For the text-containing cell, return its midpoint in [x, y] coordinate format. 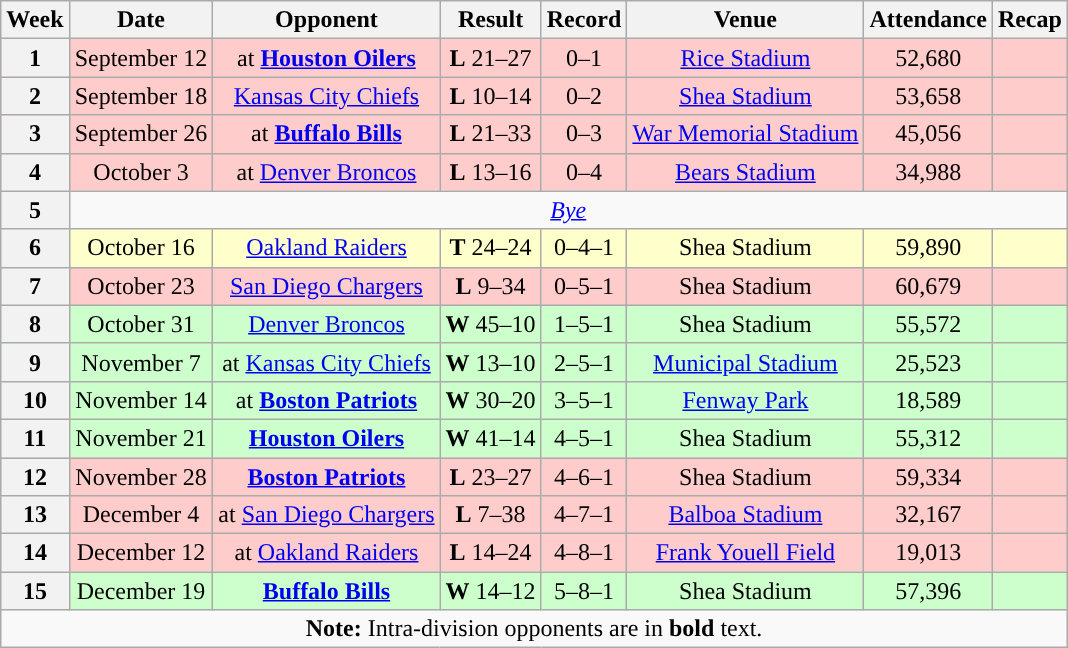
December 19 [141, 591]
at Kansas City Chiefs [326, 362]
Buffalo Bills [326, 591]
55,572 [928, 324]
Result [490, 20]
November 28 [141, 477]
L 23–27 [490, 477]
November 21 [141, 438]
0–5–1 [584, 286]
L 9–34 [490, 286]
Frank Youell Field [746, 553]
W 30–20 [490, 400]
59,890 [928, 248]
September 12 [141, 58]
War Memorial Stadium [746, 134]
L 14–24 [490, 553]
0–1 [584, 58]
8 [35, 324]
Denver Broncos [326, 324]
25,523 [928, 362]
12 [35, 477]
3 [35, 134]
December 4 [141, 515]
L 10–14 [490, 96]
9 [35, 362]
5 [35, 210]
L 7–38 [490, 515]
0–4 [584, 172]
4–8–1 [584, 553]
18,589 [928, 400]
Record [584, 20]
W 14–12 [490, 591]
11 [35, 438]
Kansas City Chiefs [326, 96]
W 41–14 [490, 438]
52,680 [928, 58]
Balboa Stadium [746, 515]
15 [35, 591]
Fenway Park [746, 400]
T 24–24 [490, 248]
0–2 [584, 96]
October 3 [141, 172]
60,679 [928, 286]
19,013 [928, 553]
San Diego Chargers [326, 286]
at Buffalo Bills [326, 134]
at Boston Patriots [326, 400]
53,658 [928, 96]
57,396 [928, 591]
59,334 [928, 477]
W 13–10 [490, 362]
10 [35, 400]
4–5–1 [584, 438]
0–4–1 [584, 248]
Bye [568, 210]
Date [141, 20]
13 [35, 515]
at San Diego Chargers [326, 515]
Note: Intra-division opponents are in bold text. [534, 629]
1–5–1 [584, 324]
November 7 [141, 362]
at Houston Oilers [326, 58]
3–5–1 [584, 400]
1 [35, 58]
4 [35, 172]
6 [35, 248]
5–8–1 [584, 591]
W 45–10 [490, 324]
Recap [1030, 20]
Boston Patriots [326, 477]
Bears Stadium [746, 172]
Rice Stadium [746, 58]
November 14 [141, 400]
at Denver Broncos [326, 172]
December 12 [141, 553]
L 13–16 [490, 172]
2 [35, 96]
0–3 [584, 134]
45,056 [928, 134]
September 26 [141, 134]
34,988 [928, 172]
October 23 [141, 286]
Venue [746, 20]
October 16 [141, 248]
14 [35, 553]
2–5–1 [584, 362]
L 21–33 [490, 134]
Attendance [928, 20]
Houston Oilers [326, 438]
4–7–1 [584, 515]
32,167 [928, 515]
Opponent [326, 20]
Oakland Raiders [326, 248]
L 21–27 [490, 58]
7 [35, 286]
4–6–1 [584, 477]
September 18 [141, 96]
Week [35, 20]
at Oakland Raiders [326, 553]
Municipal Stadium [746, 362]
55,312 [928, 438]
October 31 [141, 324]
